From the cell containing the given text, extract its center point as [x, y] coordinate. 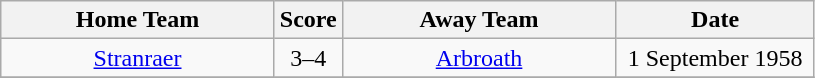
Away Team [479, 20]
Arbroath [479, 58]
3–4 [308, 58]
Date [716, 20]
Stranraer [138, 58]
Score [308, 20]
1 September 1958 [716, 58]
Home Team [138, 20]
